Scan for the cell matching the given text and deliver its (X, Y) coordinate at center. 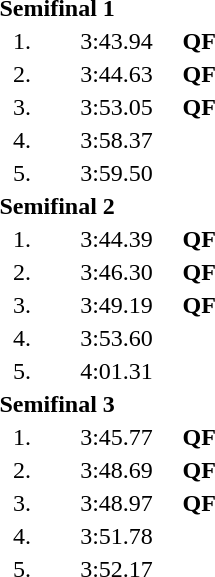
3:58.37 (116, 140)
3:53.05 (116, 107)
3:45.77 (116, 437)
3:44.39 (116, 239)
3:53.60 (116, 338)
3:46.30 (116, 272)
3:48.97 (116, 503)
3:48.69 (116, 470)
4:01.31 (116, 371)
3:44.63 (116, 74)
3:51.78 (116, 536)
3:43.94 (116, 41)
3:59.50 (116, 173)
3:49.19 (116, 305)
